Output the [x, y] coordinate of the center of the cell containing the given text.  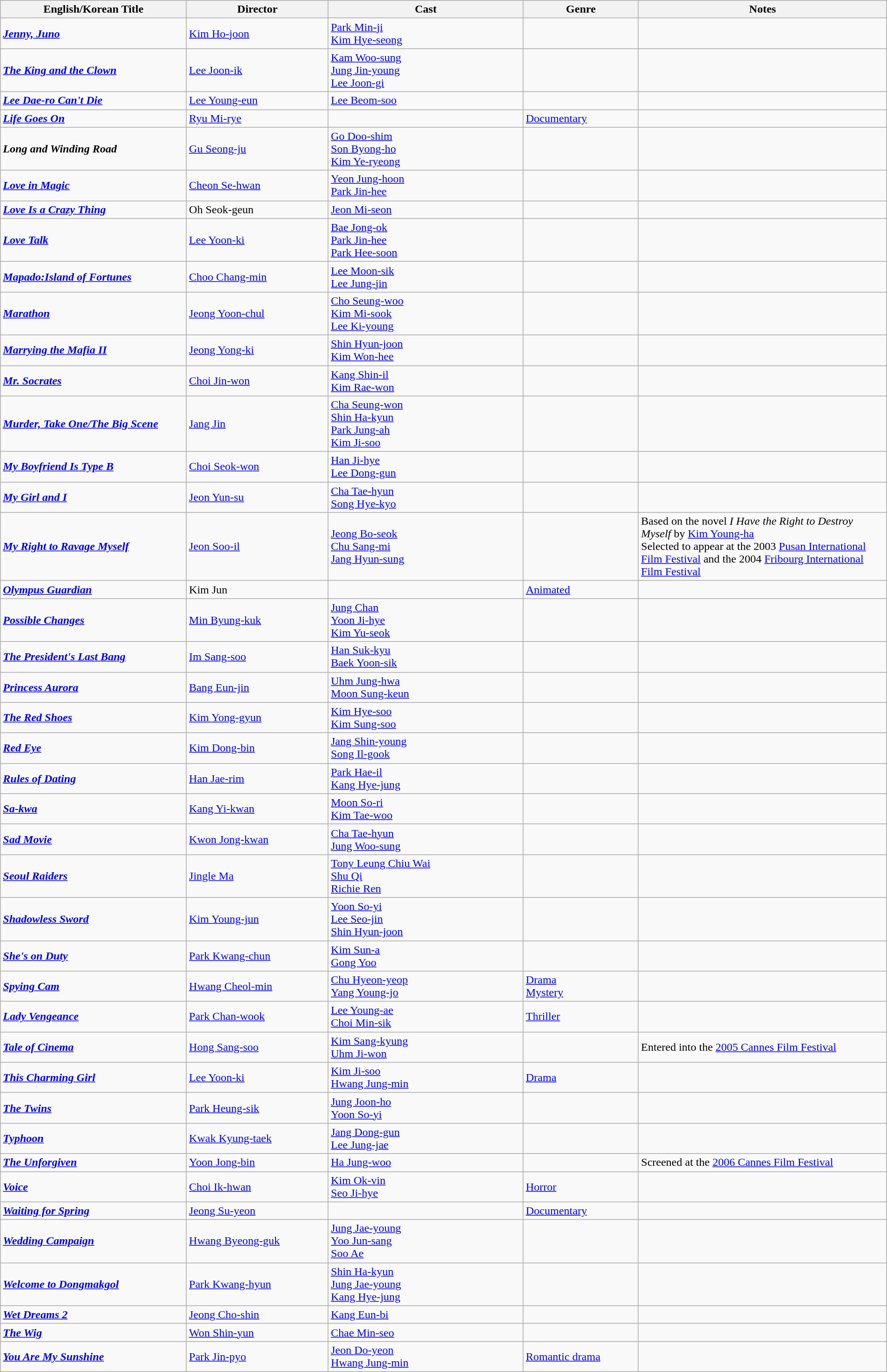
Kim Ok-vinSeo Ji-hye [426, 1187]
Shadowless Sword [94, 919]
Jeong Yong-ki [257, 350]
Kim Sang-kyungUhm Ji-won [426, 1047]
Jang Jin [257, 424]
Genre [581, 9]
Kim Yong-gyun [257, 717]
Cho Seung-wooKim Mi-sookLee Ki-young [426, 313]
Cheon Se-hwan [257, 185]
Kang Shin-ilKim Rae-won [426, 381]
My Right to Ravage Myself [94, 547]
Moon So-riKim Tae-woo [426, 809]
Jeong Cho-shin [257, 1314]
Screened at the 2006 Cannes Film Festival [763, 1163]
Cha Tae-hyunSong Hye-kyo [426, 498]
Kang Yi-kwan [257, 809]
This Charming Girl [94, 1077]
Oh Seok-geun [257, 209]
Shin Hyun-joonKim Won-hee [426, 350]
Park Kwang-hyun [257, 1284]
Kam Woo-sungJung Jin-youngLee Joon-gi [426, 70]
The Red Shoes [94, 717]
Choi Ik-hwan [257, 1187]
Cha Seung-wonShin Ha-kyunPark Jung-ahKim Ji-soo [426, 424]
Won Shin-yun [257, 1332]
Tale of Cinema [94, 1047]
Waiting for Spring [94, 1211]
Kim Sun-aGong Yoo [426, 956]
Romantic drama [581, 1356]
English/Korean Title [94, 9]
Hwang Byeong-guk [257, 1241]
The Wig [94, 1332]
Jeong Bo-seokChu Sang-miJang Hyun-sung [426, 547]
Jeon Mi-seon [426, 209]
Kim Ho-joon [257, 34]
Kang Eun-bi [426, 1314]
Park Min-jiKim Hye-seong [426, 34]
Hwang Cheol-min [257, 987]
Murder, Take One/The Big Scene [94, 424]
Go Doo-shimSon Byong-hoKim Ye-ryeong [426, 149]
The King and the Clown [94, 70]
Marrying the Mafia II [94, 350]
Yoon So-yiLee Seo-jinShin Hyun-joon [426, 919]
Voice [94, 1187]
Horror [581, 1187]
Im Sang-soo [257, 657]
Animated [581, 590]
Uhm Jung-hwaMoon Sung-keun [426, 687]
Jeon Yun-su [257, 498]
Entered into the 2005 Cannes Film Festival [763, 1047]
Lee Dae-ro Can't Die [94, 101]
Possible Changes [94, 620]
Notes [763, 9]
Jang Shin-youngSong Il-gook [426, 748]
Spying Cam [94, 987]
Wet Dreams 2 [94, 1314]
Han Jae-rim [257, 778]
Kim Ji-sooHwang Jung-min [426, 1077]
Cast [426, 9]
Sad Movie [94, 839]
Park Chan-wook [257, 1017]
Min Byung-kuk [257, 620]
Mr. Socrates [94, 381]
She's on Duty [94, 956]
Hong Sang-soo [257, 1047]
Welcome to Dongmakgol [94, 1284]
Life Goes On [94, 118]
Jingle Ma [257, 876]
DramaMystery [581, 987]
You Are My Sunshine [94, 1356]
Jeong Su-yeon [257, 1211]
Lady Vengeance [94, 1017]
Choo Chang-min [257, 277]
Bae Jong-okPark Jin-heePark Hee-soon [426, 240]
Lee Young-aeChoi Min-sik [426, 1017]
Choi Seok-won [257, 467]
Jeong Yoon-chul [257, 313]
Shin Ha-kyunJung Jae-youngKang Hye-jung [426, 1284]
Jeon Soo-il [257, 547]
Wedding Campaign [94, 1241]
Yoon Jong-bin [257, 1163]
Lee Beom-soo [426, 101]
Bang Eun-jin [257, 687]
Jung Joon-hoYoon So-yi [426, 1108]
Han Ji-hyeLee Dong-gun [426, 467]
My Girl and I [94, 498]
Ha Jung-woo [426, 1163]
Jeon Do-yeonHwang Jung-min [426, 1356]
Love Talk [94, 240]
Thriller [581, 1017]
Gu Seong-ju [257, 149]
Kim Jun [257, 590]
Seoul Raiders [94, 876]
Director [257, 9]
Red Eye [94, 748]
The Twins [94, 1108]
Park Jin-pyo [257, 1356]
Tony Leung Chiu WaiShu QiRichie Ren [426, 876]
Rules of Dating [94, 778]
Yeon Jung-hoonPark Jin-hee [426, 185]
Jang Dong-gunLee Jung-jae [426, 1138]
Park Heung-sik [257, 1108]
Kim Hye-sooKim Sung-soo [426, 717]
Drama [581, 1077]
Kim Young-jun [257, 919]
Chu Hyeon-yeopYang Young-jo [426, 987]
Lee Moon-sikLee Jung-jin [426, 277]
Jenny, Juno [94, 34]
Love Is a Crazy Thing [94, 209]
The Unforgiven [94, 1163]
Park Kwang-chun [257, 956]
Jung Jae-youngYoo Jun-sangSoo Ae [426, 1241]
Lee Young-eun [257, 101]
Park Hae-ilKang Hye-jung [426, 778]
Chae Min-seo [426, 1332]
Olympus Guardian [94, 590]
Long and Winding Road [94, 149]
Love in Magic [94, 185]
Kwak Kyung-taek [257, 1138]
Sa-kwa [94, 809]
Mapado:Island of Fortunes [94, 277]
Jung ChanYoon Ji-hyeKim Yu-seok [426, 620]
Princess Aurora [94, 687]
Kwon Jong-kwan [257, 839]
Lee Joon-ik [257, 70]
The President's Last Bang [94, 657]
Typhoon [94, 1138]
My Boyfriend Is Type B [94, 467]
Ryu Mi-rye [257, 118]
Marathon [94, 313]
Han Suk-kyuBaek Yoon-sik [426, 657]
Kim Dong-bin [257, 748]
Cha Tae-hyunJung Woo-sung [426, 839]
Choi Jin-won [257, 381]
